Provide the (x, y) coordinate of the cell's center where the given text is located.  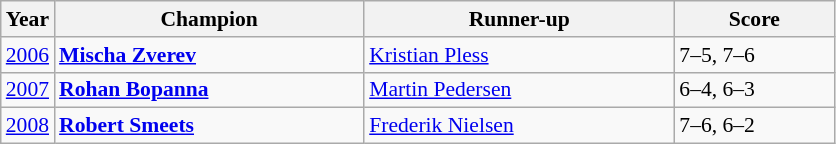
Runner-up (519, 19)
6–4, 6–3 (754, 90)
Champion (209, 19)
2008 (28, 126)
Year (28, 19)
2007 (28, 90)
Score (754, 19)
Kristian Pless (519, 55)
7–6, 6–2 (754, 126)
Rohan Bopanna (209, 90)
Robert Smeets (209, 126)
7–5, 7–6 (754, 55)
Frederik Nielsen (519, 126)
Martin Pedersen (519, 90)
Mischa Zverev (209, 55)
2006 (28, 55)
